Search for the cell housing the specified text and yield its (X, Y) center coordinate. 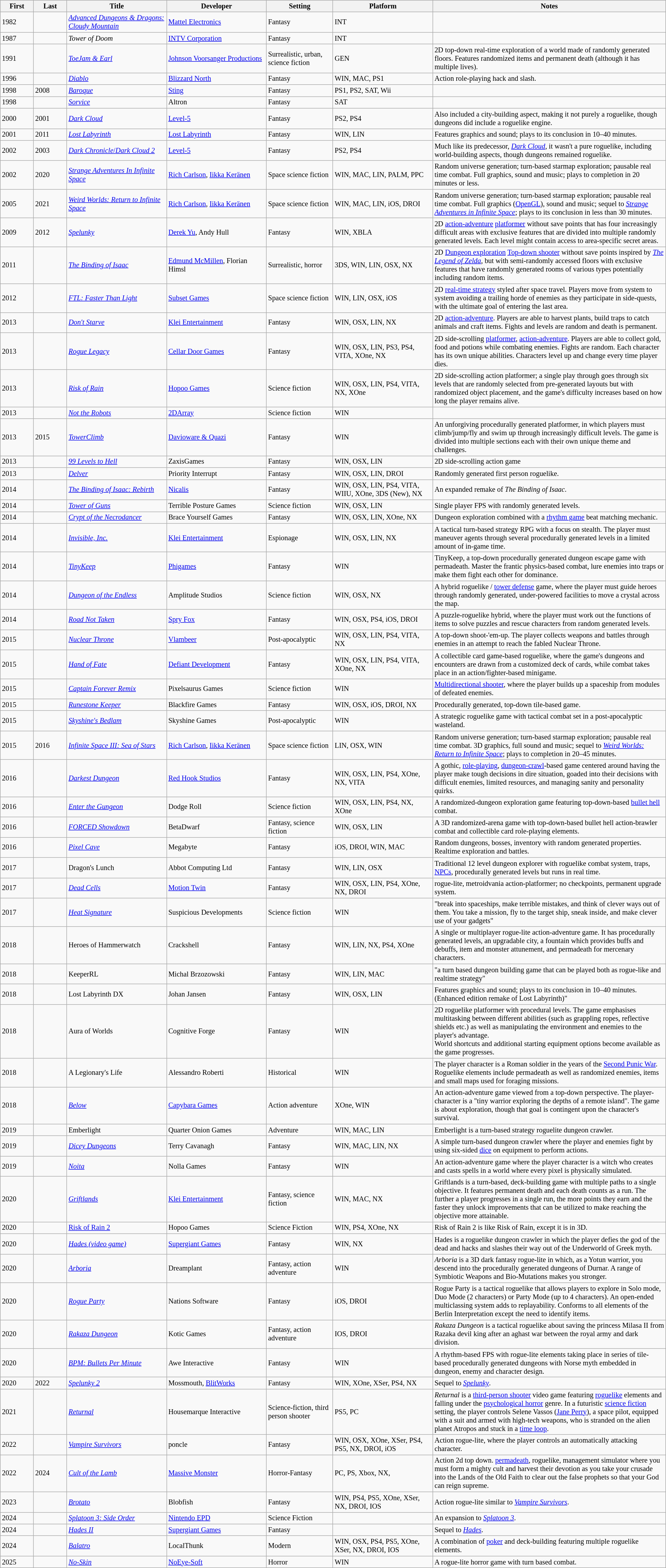
Tower of Doom (117, 38)
Features graphics and sound; plays to its conclusion in 10–40 minutes. (549, 135)
Dreamplant (216, 1268)
Dead Cells (117, 888)
Multidirectional shooter, where the player builds up a spaceship from modules of defeated enemies. (549, 689)
Setting (299, 6)
Nolla Games (216, 1166)
Road Not Taken (117, 620)
Arboria (117, 1268)
Don't Starve (117, 322)
Action rogue-lite similar to Vampire Survivors. (549, 1502)
Nations Software (216, 1301)
FTL: Faster Than Light (117, 298)
A rogue-lite horror game with turn based combat. (549, 1562)
Strange Adventures In Infinite Space (117, 175)
WIN, LIN, OSX (383, 868)
Hand of Fate (117, 664)
Alessandro Roberti (216, 1073)
Phigames (216, 566)
An action-adventure game where the player character is a witch who creates and casts spells in a world where every pixel is physically simulated. (549, 1166)
No-Skin (117, 1562)
FORCED Showdown (117, 827)
A top-down shoot-'em-up. The player collects weapons and battles through enemies in an attempt to reach the fabled Nuclear Throne. (549, 640)
Risk of Rain 2 is like Risk of Rain, except it is in 3D. (549, 1228)
99 Levels to Hell (117, 462)
Last (50, 6)
Terrible Posture Games (216, 505)
GEN (383, 58)
2D side-scrolling action game (549, 462)
WIN, OSX, LIN, PS3, PS4, VITA, XOne, NX (383, 351)
Spelunky (117, 232)
Aura of Worlds (117, 1031)
A Legionary's Life (117, 1073)
Vlambeer (216, 640)
2005 (17, 204)
Infinite Space III: Sea of Stars (117, 745)
Risk of Rain 2 (117, 1228)
Megabyte (216, 847)
WIN, XOne, XSer, PS4, NX (383, 1383)
LocalThunk (216, 1546)
WIN, OSX, LIN, PS4, XOne, NX, DROI (383, 888)
WIN, PS4, PS5, XOne, XSer, NX, DROI, IOS (383, 1502)
2008 (50, 91)
BPM: Bullets Per Minute (117, 1363)
Blackfire Games (216, 705)
Red Hook Studios (216, 778)
Runestone Keeper (117, 705)
Traditional 12 level dungeon explorer with roguelike combat system, traps, NPCs, procedurally generated levels but runs in real time. (549, 868)
Terry Cavanagh (216, 1146)
WIN, OSX, PS4, PS5, XOne, XSer, NX, DROI, IOS (383, 1546)
Subset Games (216, 298)
LIN, OSX, WIN (383, 745)
Vampire Survivors (117, 1445)
Sequel to Hades. (549, 1530)
WIN, OSX, iOS, DROI, NX (383, 705)
1996 (17, 79)
Pixelsaurus Games (216, 689)
2003 (50, 150)
Johan Jansen (216, 994)
Brotato (117, 1502)
Quarter Onion Games (216, 1130)
WIN, OSX, NX (383, 595)
A simple turn-based dungeon crawler where the player and enemies fight by using six-sided dice on equipment to perform actions. (549, 1146)
Davioware & Quazi (216, 437)
Espionage (299, 538)
A strategic roguelike game with tactical combat set in a post-apocalyptic wasteland. (549, 721)
PS1, PS2, SAT, Wii (383, 91)
Spelunky 2 (117, 1383)
Johnson Voorsanger Productions (216, 58)
Heroes of Hammerwatch (117, 945)
2009 (17, 232)
WIN, OSX, LIN, PS4, VITA, WIIU, XOne, 3DS (New), NX (383, 490)
Risk of Rain (117, 388)
WIN, OSX, LIN, PS4, NX, XOne (383, 807)
First (17, 6)
WIN, LIN, MAC (383, 974)
WIN, OSX, LIN, PS4, VITA, NX (383, 640)
A combination of poker and deck-building featuring multiple roguelike elements. (549, 1546)
A randomized-dungeon exploration game featuring top-down-based bullet hell combat. (549, 807)
Title (117, 6)
Priority Interrupt (216, 473)
Horror-Fantasy (299, 1473)
Single player FPS with randomly generated levels. (549, 505)
WIN, MAC, LIN, PALM, PPC (383, 175)
Action role-playing hack and slash. (549, 79)
Mossmouth, BlitWorks (216, 1383)
A 3D randomized-arena game with top-down-based bullet hell action-brawler combat and collectible card role-playing elements. (549, 827)
Skyshine's Bedlam (117, 721)
Features graphics and sound; plays to its conclusion in 10–40 minutes. (Enhanced edition remake of Lost Labyrinth)" (549, 994)
Sorvice (117, 102)
Also included a city-building aspect, making it not purely a roguelike, though dungeons did include a roguelike engine. (549, 118)
Weird Worlds: Return to Infinite Space (117, 204)
WIN, MAC, PS1 (383, 79)
Heat Signature (117, 912)
Surrealistic, urban, science fiction (299, 58)
WIN, MAC, NX (383, 1199)
Baroque (117, 91)
Darkest Dungeon (117, 778)
Dark Cloud (117, 118)
ToeJam & Earl (117, 58)
"a turn based dungeon building game that can be played both as rogue-like and realtime strategy" (549, 974)
3DS, WIN, LIN, OSX, NX (383, 265)
Suspicious Developments (216, 912)
Lost Labyrinth DX (117, 994)
Randomly generated first person roguelike. (549, 473)
Hades (video game) (117, 1244)
2023 (17, 1502)
Dicey Dungeons (117, 1146)
Blizzard North (216, 79)
Derek Yu, Andy Hull (216, 232)
Procedurally generated, top-down tile-based game. (549, 705)
PS5, PC (383, 1412)
Capybara Games (216, 1105)
Dungeon of the Endless (117, 595)
2025 (17, 1562)
Diablo (117, 79)
Rogue Party (117, 1301)
1987 (17, 38)
Crypt of the Necrodancer (117, 517)
WIN, OSX, LIN, PS4, VITA, NX, XOne (383, 388)
Housemarque Interactive (216, 1412)
Brace Yourself Games (216, 517)
WIN, LIN, NX, PS4, XOne (383, 945)
Much like its predecessor, Dark Cloud, it wasn't a pure roguelike, including world-building aspects, though dungeons remained roguelike. (549, 150)
An expanded remake of The Binding of Isaac. (549, 490)
WIN, OSX, XOne, XSer, PS4, PS5, NX, DROI, iOS (383, 1445)
Developer (216, 6)
WIN, OSX, LIN, DROI (383, 473)
WIN, OSX, LIN, XOne, NX (383, 517)
TowerClimb (117, 437)
PC, PS, Xbox, NX, (383, 1473)
Kotic Games (216, 1334)
Returnal (117, 1412)
WIN, XBLA (383, 232)
Cellar Door Games (216, 351)
rogue-lite, metroidvania action-platformer; no checkpoints, permanent upgrade system. (549, 888)
Noita (117, 1166)
iOS, DROI, WIN, MAC (383, 847)
Defiant Development (216, 664)
Hades II (117, 1530)
The Binding of Isaac: Rebirth (117, 490)
Captain Forever Remix (117, 689)
Skyshine Games (216, 721)
Griftlands (117, 1199)
Altron (216, 102)
WIN, OSX, PS4, iOS, DROI (383, 620)
Rogue Legacy (117, 351)
Nintendo EPD (216, 1518)
poncle (216, 1445)
Random dungeons, bosses, inventory with random generated properties. Realtime exploration and battles. (549, 847)
An expansion to Splatoon 3. (549, 1518)
The Binding of Isaac (117, 265)
KeeperRL (117, 974)
WIN, OSX, LIN, PS4, XOne, NX, VITA (383, 778)
Notes (549, 6)
WIN, MAC, LIN, NX (383, 1146)
Not the Robots (117, 413)
Abbot Computing Ltd (216, 868)
1982 (17, 22)
Below (117, 1105)
Dodge Roll (216, 807)
WIN, MAC, LIN (383, 1130)
Science-fiction, third person shooter (299, 1412)
Crackshell (216, 945)
Emberlight (117, 1130)
Sting (216, 91)
A puzzle-roguelike hybrid, where the player must work out the functions of items to solve puzzles and rescue characters from random generated levels. (549, 620)
WIN, NX (383, 1244)
Platform (383, 6)
1991 (17, 58)
Spry Fox (216, 620)
2000 (17, 118)
Action adventure (299, 1105)
WIN, MAC, LIN, iOS, DROI (383, 204)
Blobfish (216, 1502)
Cognitive Forge (216, 1031)
Massive Monster (216, 1473)
XOne, WIN (383, 1105)
Invisible, Inc. (117, 538)
Edmund McMillen, Florian Himsl (216, 265)
WIN, PS4, XOne, NX (383, 1228)
Splatoon 3: Side Order (117, 1518)
Dark Chronicle/Dark Cloud 2 (117, 150)
Dungeon exploration combined with a rhythm game beat matching mechanic. (549, 517)
2DArray (216, 413)
WIN, LIN (383, 135)
Mattel Electronics (216, 22)
Historical (299, 1073)
Pixel Cave (117, 847)
INTV Corporation (216, 38)
Dragon's Lunch (117, 868)
TinyKeep (117, 566)
Rakaza Dungeon (117, 1334)
Action rogue-lite, where the player controls an automatically attacking character. (549, 1445)
Surrealistic, horror (299, 265)
Balatro (117, 1546)
Cult of the Lamb (117, 1473)
Horror (299, 1562)
Adventure (299, 1130)
Emberlight is a turn-based strategy roguelite dungeon crawler. (549, 1130)
WIN, OSX, LIN, PS4, VITA, XOne, NX (383, 664)
ZaxisGames (216, 462)
Sequel to Spelunky. (549, 1383)
Michal Brzozowski (216, 974)
Motion Twin (216, 888)
Awe Interactive (216, 1363)
Delver (117, 473)
iOS, DROI (383, 1301)
Tower of Guns (117, 505)
WIN, LIN, OSX, iOS (383, 298)
Modern (299, 1546)
Nicalis (216, 490)
Nuclear Throne (117, 640)
Advanced Dungeons & Dragons: Cloudy Mountain (117, 22)
BetaDwarf (216, 827)
IOS, DROI (383, 1334)
Amplitude Studios (216, 595)
Enter the Gungeon (117, 807)
SAT (383, 102)
NoEye-Soft (216, 1562)
